Return the [x, y] coordinate for the center point of the cell that contains the specified text.  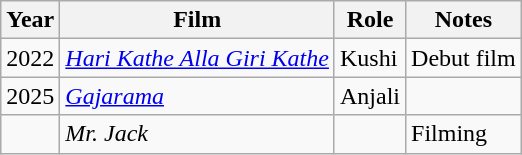
Hari Kathe Alla Giri Kathe [198, 58]
Anjali [370, 96]
Year [30, 20]
Film [198, 20]
Mr. Jack [198, 134]
Gajarama [198, 96]
Filming [464, 134]
2022 [30, 58]
Debut film [464, 58]
Role [370, 20]
Kushi [370, 58]
2025 [30, 96]
Notes [464, 20]
